Capture the cell that displays the provided text and extract its [x, y] central coordinate. 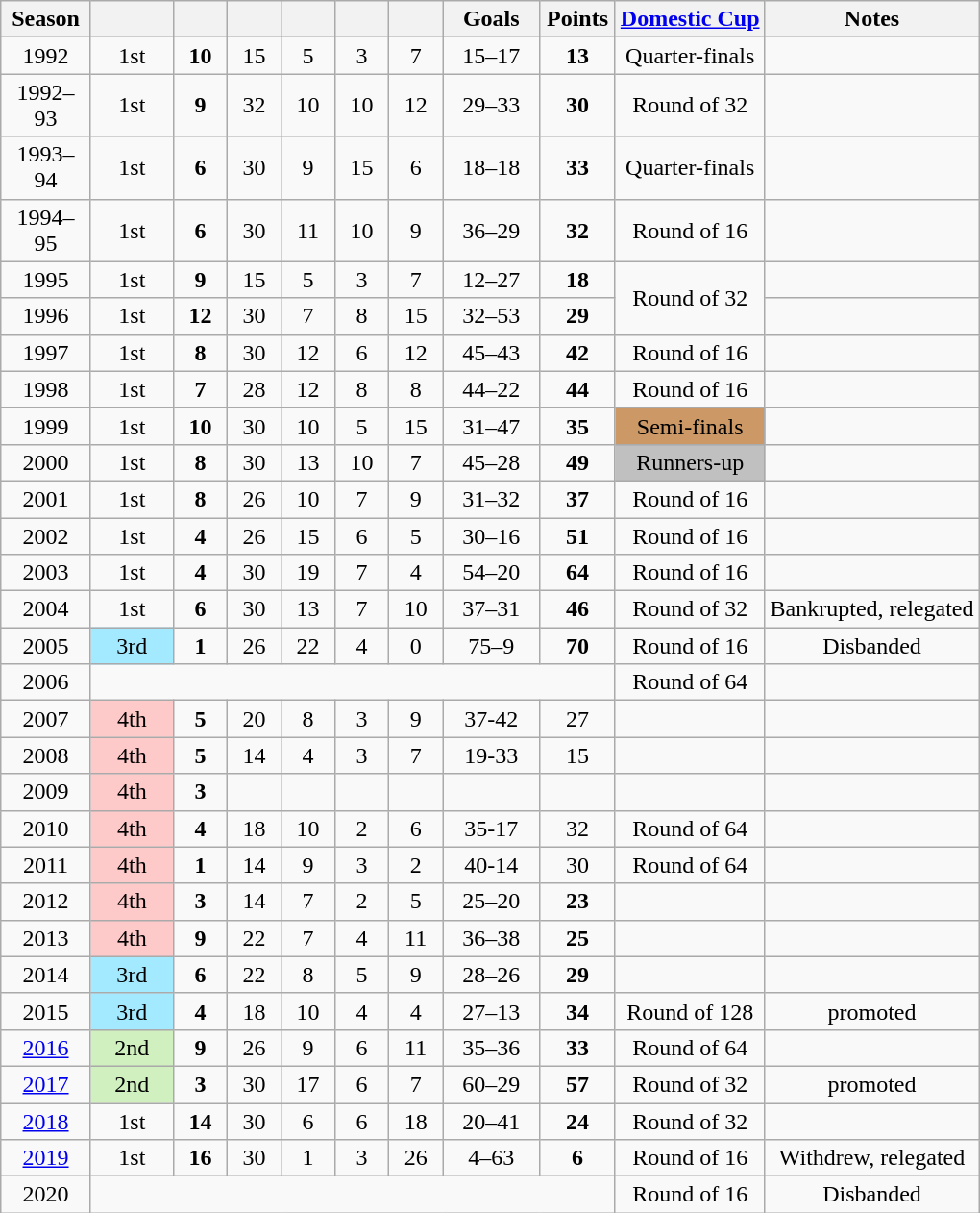
35 [578, 426]
23 [578, 902]
Semi-finals [690, 426]
1992 [46, 56]
31–47 [492, 426]
2014 [46, 975]
1993–94 [46, 167]
Goals [492, 19]
2012 [46, 902]
45–43 [492, 353]
46 [578, 609]
57 [578, 1084]
60–29 [492, 1084]
20 [254, 719]
32–53 [492, 316]
37 [578, 499]
29–33 [492, 106]
2015 [46, 1011]
24 [578, 1122]
45–28 [492, 462]
36–38 [492, 938]
70 [578, 646]
27–13 [492, 1011]
2009 [46, 792]
51 [578, 535]
30–16 [492, 535]
44 [578, 389]
37-42 [492, 719]
42 [578, 353]
2010 [46, 829]
75–9 [492, 646]
18–18 [492, 167]
1997 [46, 353]
2018 [46, 1122]
2006 [46, 682]
37–31 [492, 609]
28 [254, 389]
25 [578, 938]
Season [46, 19]
Domestic Cup [690, 19]
49 [578, 462]
54–20 [492, 573]
35-17 [492, 829]
2019 [46, 1158]
1994–95 [46, 231]
2011 [46, 865]
Round of 128 [690, 1011]
16 [200, 1158]
2017 [46, 1084]
2001 [46, 499]
31–32 [492, 499]
12–27 [492, 280]
25–20 [492, 902]
28–26 [492, 975]
40-14 [492, 865]
64 [578, 573]
Bankrupted, relegated [872, 609]
17 [307, 1084]
2016 [46, 1048]
2008 [46, 755]
2003 [46, 573]
2020 [46, 1195]
1995 [46, 280]
Notes [872, 19]
2007 [46, 719]
Points [578, 19]
1992–93 [46, 106]
1999 [46, 426]
0 [416, 646]
1998 [46, 389]
36–29 [492, 231]
1996 [46, 316]
2000 [46, 462]
2005 [46, 646]
2004 [46, 609]
4–63 [492, 1158]
2013 [46, 938]
Runners-up [690, 462]
15–17 [492, 56]
27 [578, 719]
34 [578, 1011]
Withdrew, relegated [872, 1158]
35–36 [492, 1048]
19 [307, 573]
20–41 [492, 1122]
19-33 [492, 755]
44–22 [492, 389]
2002 [46, 535]
